From the cell containing the given text, extract its center point as (x, y) coordinate. 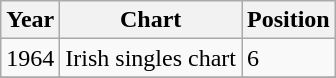
Position (289, 20)
Chart (151, 20)
Year (30, 20)
6 (289, 58)
1964 (30, 58)
Irish singles chart (151, 58)
